Output the (x, y) coordinate of the center of the cell containing the given text.  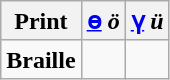
ү ü (147, 21)
Braille (41, 59)
ө ö (103, 21)
Print (41, 21)
